Locate the cell with the specified text and output its (X, Y) center coordinate. 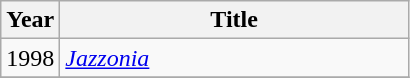
Year (30, 20)
1998 (30, 58)
Jazzonia (234, 58)
Title (234, 20)
